For the text-containing cell, return its midpoint in [x, y] coordinate format. 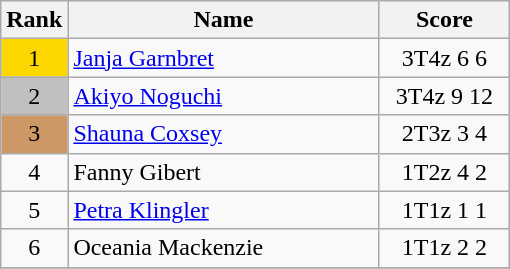
1T1z 1 1 [444, 210]
Score [444, 20]
1T2z 4 2 [444, 172]
Shauna Coxsey [224, 134]
4 [34, 172]
2 [34, 96]
Name [224, 20]
Fanny Gibert [224, 172]
Janja Garnbret [224, 58]
5 [34, 210]
1T1z 2 2 [444, 248]
Oceania Mackenzie [224, 248]
3T4z 6 6 [444, 58]
6 [34, 248]
Akiyo Noguchi [224, 96]
Rank [34, 20]
2T3z 3 4 [444, 134]
Petra Klingler [224, 210]
1 [34, 58]
3 [34, 134]
3T4z 9 12 [444, 96]
